Find where the given text appears and provide that cell's center as [X, Y] coordinate. 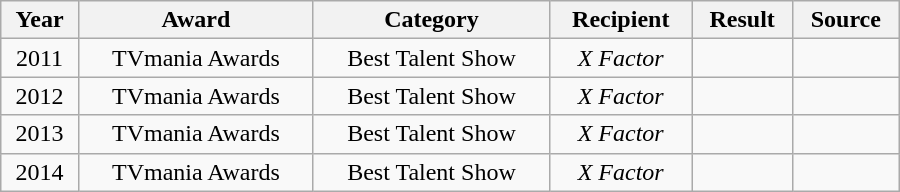
2011 [40, 58]
Award [196, 20]
Source [846, 20]
Year [40, 20]
2012 [40, 96]
2013 [40, 134]
Result [742, 20]
Recipient [620, 20]
2014 [40, 172]
Category [431, 20]
